From the cell containing the given text, extract its center point as (x, y) coordinate. 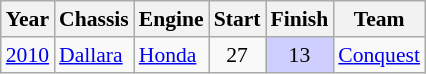
Year (28, 19)
Honda (172, 55)
Finish (300, 19)
13 (300, 55)
Dallara (94, 55)
27 (238, 55)
Engine (172, 19)
Start (238, 19)
Team (379, 19)
Conquest (379, 55)
2010 (28, 55)
Chassis (94, 19)
